Extract the (x, y) coordinate from the center of the cell holding the provided text.  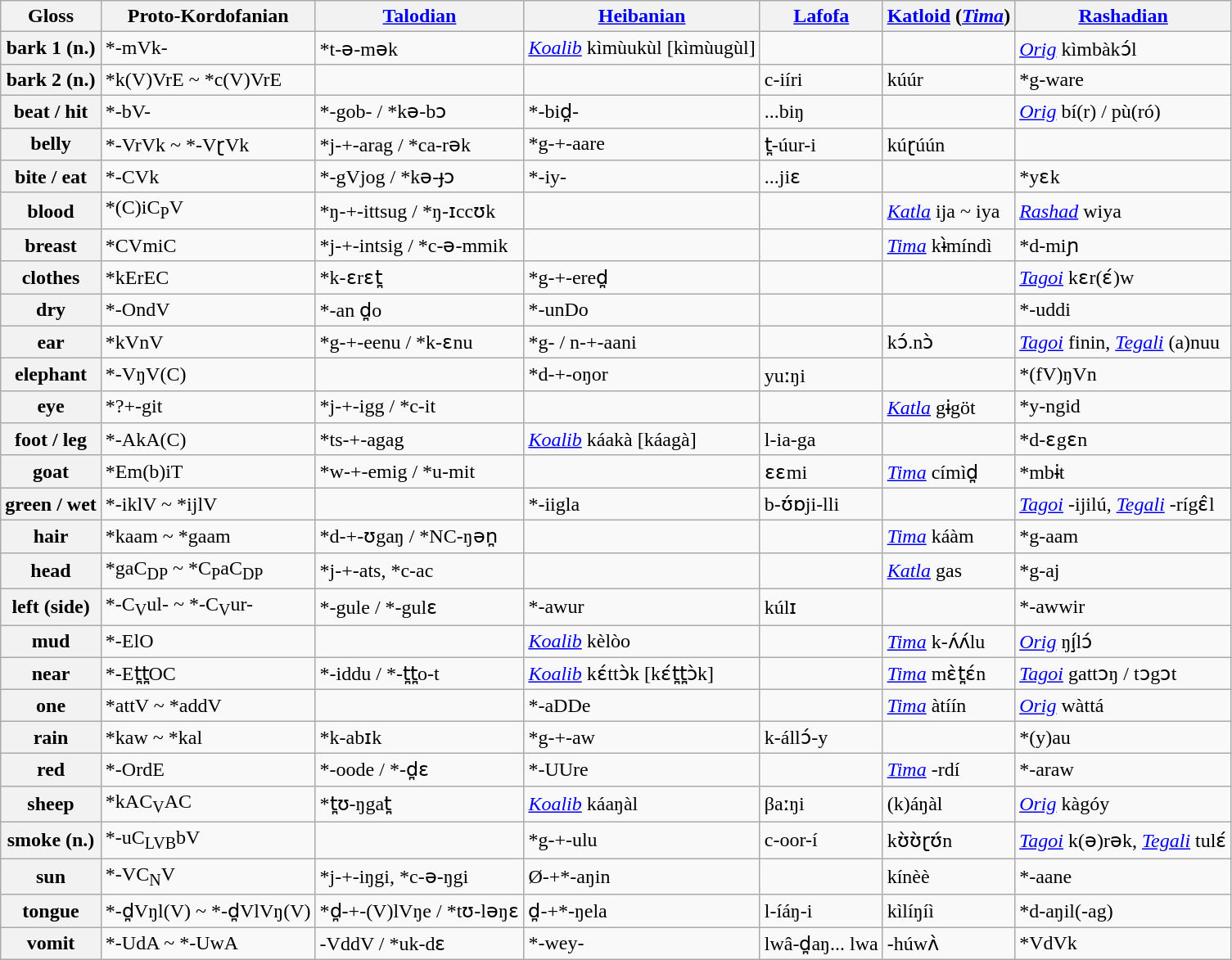
l-íáŋ-i (821, 911)
Rashadian (1123, 16)
Gloss (51, 16)
Katla gɨgöt (949, 407)
*-gob- / *kə-bɔ (419, 111)
*(y)au (1123, 737)
*d-+-oŋor (642, 375)
*-VrVk ~ *-VɽVk (208, 144)
*VdVk (1123, 944)
*(fV)ŋVn (1123, 375)
Orig bí(r) / pù(ró) (1123, 111)
*-VCNV (208, 877)
Ø-+*-aŋin (642, 877)
clothes (51, 277)
Katla ija ~ iya (949, 210)
*yɛk (1123, 177)
sun (51, 877)
Koalib káaŋàl (642, 804)
*g-aj (1123, 570)
left (side) (51, 606)
*kErEC (208, 277)
*kaw ~ *kal (208, 737)
*g-+-ulu (642, 840)
*gaCDP ~ *CPaCDP (208, 570)
*Em(b)iT (208, 471)
k-állɔ́-y (821, 737)
*ts-+-agag (419, 439)
l-ia-ga (821, 439)
*ŋ-+-ittsug / *ŋ-ɪccʊk (419, 210)
Tagoi gattɔŋ / tɔgɔt (1123, 674)
*j-+-igg / *c-it (419, 407)
beat / hit (51, 111)
*kaam ~ *gaam (208, 537)
tongue (51, 911)
Tagoi finin, Tegali (a)nuu (1123, 342)
Tima k-ʌ́ʌ́lu (949, 642)
*j-+-intsig / *c-ə-mmik (419, 245)
*-iddu / *-t̪t̪o-t (419, 674)
Orig ŋí̧lɔ́ (1123, 642)
eye (51, 407)
*-OndV (208, 310)
*g-ware (1123, 79)
Orig kìmbàkɔ́l (1123, 48)
*-iigla (642, 504)
*-aDDe (642, 705)
kìlíŋíì (949, 911)
*-wey- (642, 944)
mud (51, 642)
one (51, 705)
goat (51, 471)
*-awwir (1123, 606)
kɔ́.nɔ̀ (949, 342)
*-uddi (1123, 310)
*?+-git (208, 407)
Tima -rdí (949, 770)
Rashad wiya (1123, 210)
...jiɛ (821, 177)
*-CVul- ~ *-CVur- (208, 606)
*g-+-eenu / *k-ɛnu (419, 342)
Lafofa (821, 16)
Heibanian (642, 16)
Koalib káakà [káagà] (642, 439)
blood (51, 210)
*-awur (642, 606)
Tagoi kɛr(ɛ́)w (1123, 277)
red (51, 770)
vomit (51, 944)
*-oode / *-d̪ɛ (419, 770)
*t̪ʊ-ŋgat̪ (419, 804)
c-oor-í (821, 840)
ɛɛmi (821, 471)
hair (51, 537)
*-mVk- (208, 48)
*-an d̪o (419, 310)
lwâ-d̪aŋ... lwa (821, 944)
Proto-Kordofanian (208, 16)
*k-ɛrɛt̪ (419, 277)
t̪-úur-i (821, 144)
Koalib kèlòo (642, 642)
*CVmiC (208, 245)
*-gVjog / *kə-ɟɔ (419, 177)
Tagoi -ijilú, Tegali -rígɛ̂l (1123, 504)
*-UdA ~ *-UwA (208, 944)
head (51, 570)
*mbɨt (1123, 471)
*kVnV (208, 342)
*y-ngid (1123, 407)
*d-miɲ (1123, 245)
*g-+-ered̪ (642, 277)
*-unDo (642, 310)
*-OrdE (208, 770)
*k-abɪk (419, 737)
*-bid̪- (642, 111)
c-iíri (821, 79)
*g- / n-+-aani (642, 342)
kúɽúún (949, 144)
belly (51, 144)
*-AkA(C) (208, 439)
kínèè (949, 877)
bite / eat (51, 177)
Tima àtíín (949, 705)
Orig kàgóy (1123, 804)
near (51, 674)
*-iy- (642, 177)
Koalib kìmùukùl [kìmùugùl] (642, 48)
*j-+-ats, *c-ac (419, 570)
*g-+-aw (642, 737)
*-UUre (642, 770)
βaːŋi (821, 804)
*d-ɛgɛn (1123, 439)
*-VŋV(C) (208, 375)
*kACVAC (208, 804)
Tagoi k(ə)rək, Tegali tulɛ́ (1123, 840)
*-CVk (208, 177)
elephant (51, 375)
Tima kɨ̀míndì (949, 245)
Koalib kɛ́ttɔ̀k [kɛ́t̪t̪ɔ̀k] (642, 674)
foot / leg (51, 439)
-VddV / *uk-dɛ (419, 944)
kúlɪ (821, 606)
*-uCLVBbV (208, 840)
*d-+-ʊgaŋ / *NC-ŋən̪ (419, 537)
rain (51, 737)
*(C)iCPV (208, 210)
Tima káàm (949, 537)
*g-aam (1123, 537)
*w-+-emig / *u-mit (419, 471)
*-iklV ~ *ijlV (208, 504)
Talodian (419, 16)
*-d̪Vŋl(V) ~ *-d̪VlVŋ(V) (208, 911)
yuːŋi (821, 375)
Tima címìd̪ (949, 471)
*-bV- (208, 111)
sheep (51, 804)
b-ʊ́ɒji-lli (821, 504)
*-gule / *-gulɛ (419, 606)
*d̪-+-(V)lVŋe / *tʊ-ləŋɛ (419, 911)
kúúr (949, 79)
Katla gas (949, 570)
*-araw (1123, 770)
*attV ~ *addV (208, 705)
...biŋ (821, 111)
*k(V)VrE ~ *c(V)VrE (208, 79)
*d-aŋil(-ag) (1123, 911)
breast (51, 245)
*j-+-arag / *ca-rək (419, 144)
dry (51, 310)
green / wet (51, 504)
smoke (n.) (51, 840)
ear (51, 342)
-húwʌ̀ (949, 944)
Katloid (Tima) (949, 16)
*-aane (1123, 877)
*j-+-iŋgi, *c-ə-ŋgi (419, 877)
bark 1 (n.) (51, 48)
bark 2 (n.) (51, 79)
d̪-+*-ŋela (642, 911)
*g-+-aare (642, 144)
*-Et̪t̪OC (208, 674)
*-ElO (208, 642)
(k)áŋàl (949, 804)
Tima mɛ̀t̪ɛ́n (949, 674)
Orig wàttá (1123, 705)
*t-ə-mək (419, 48)
kʊ̀ʊ̀ɽʊ́n (949, 840)
